Identify which cell holds the provided text, then report its [x, y] central coordinate. 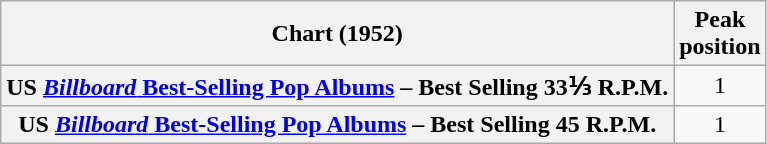
US Billboard Best-Selling Pop Albums – Best Selling 33⅓ R.P.M. [338, 86]
Chart (1952) [338, 34]
Peakposition [720, 34]
US Billboard Best-Selling Pop Albums – Best Selling 45 R.P.M. [338, 124]
